Return the (X, Y) coordinate for the center point of the cell that contains the specified text.  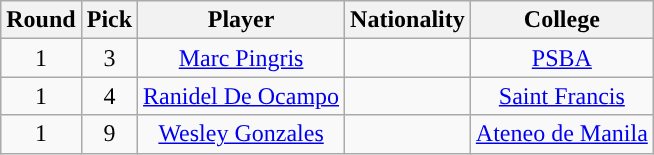
4 (109, 96)
PSBA (562, 58)
Ranidel De Ocampo (242, 96)
Marc Pingris (242, 58)
Ateneo de Manila (562, 134)
Nationality (408, 20)
3 (109, 58)
Pick (109, 20)
College (562, 20)
Round (41, 20)
Player (242, 20)
9 (109, 134)
Saint Francis (562, 96)
Wesley Gonzales (242, 134)
